Return the (x, y) coordinate for the center point of the cell that contains the specified text.  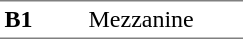
B1 (42, 20)
Mezzanine (164, 20)
